Identify which cell holds the provided text, then report its (X, Y) central coordinate. 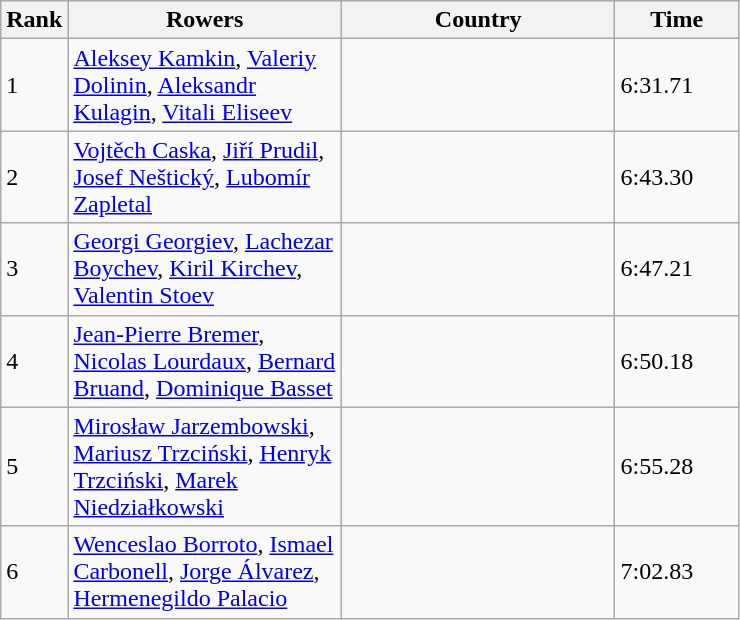
Vojtěch Caska, Jiří Prudil, Josef Neštický, Lubomír Zapletal (205, 177)
1 (34, 85)
Wenceslao Borroto, Ismael Carbonell, Jorge Álvarez, Hermenegildo Palacio (205, 572)
Mirosław Jarzembowski, Mariusz Trzciński, Henryk Trzciński, Marek Niedziałkowski (205, 466)
3 (34, 269)
Jean-Pierre Bremer, Nicolas Lourdaux, Bernard Bruand, Dominique Basset (205, 361)
6:31.71 (677, 85)
Georgi Georgiev, Lachezar Boychev, Kiril Kirchev, Valentin Stoev (205, 269)
4 (34, 361)
Aleksey Kamkin, Valeriy Dolinin, Aleksandr Kulagin, Vitali Eliseev (205, 85)
7:02.83 (677, 572)
6:55.28 (677, 466)
6:47.21 (677, 269)
6:50.18 (677, 361)
Country (478, 20)
6:43.30 (677, 177)
Time (677, 20)
6 (34, 572)
Rank (34, 20)
Rowers (205, 20)
5 (34, 466)
2 (34, 177)
